Provide the (X, Y) coordinate of the cell's center where the given text is located.  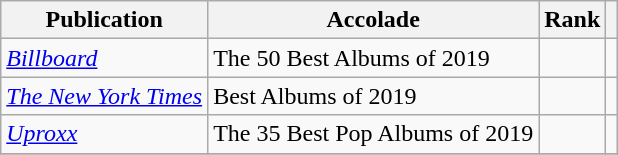
Best Albums of 2019 (374, 96)
Uproxx (104, 134)
Publication (104, 20)
Accolade (374, 20)
The 35 Best Pop Albums of 2019 (374, 134)
The New York Times (104, 96)
Rank (572, 20)
Billboard (104, 58)
The 50 Best Albums of 2019 (374, 58)
